Identify which cell holds the provided text, then report its [X, Y] central coordinate. 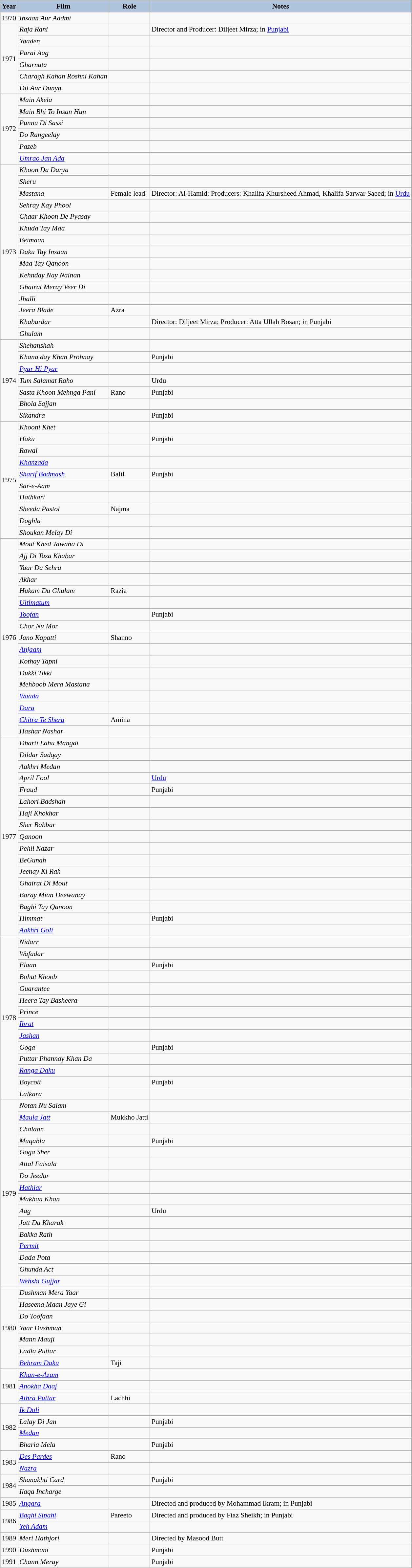
Director: Diljeet Mirza; Producer: Atta Ullah Bosan; in Punjabi [281, 322]
Razia [129, 591]
Main Bhi To Insan Hun [63, 112]
1986 [9, 1521]
Azra [129, 310]
Umrao Jan Ada [63, 158]
Fraud [63, 790]
Haku [63, 439]
Himmat [63, 919]
Ajj Di Taza Khabar [63, 556]
Khanzada [63, 463]
Yaaden [63, 41]
Puttar Phannay Khan Da [63, 1059]
April Fool [63, 778]
BeGunah [63, 860]
Raja Rani [63, 30]
1989 [9, 1538]
Mout Khed Jawana Di [63, 544]
Shoukan Melay Di [63, 533]
Mehboob Mera Mastana [63, 685]
Ghairat Meray Veer Di [63, 287]
Guarantee [63, 989]
Prince [63, 1012]
Akhar [63, 579]
Ik Doli [63, 1410]
Ghairat Di Mout [63, 883]
1975 [9, 480]
Chaar Khoon De Pyasay [63, 217]
Khooni Khet [63, 427]
Ibrat [63, 1024]
Dada Pota [63, 1258]
Yaar Dushman [63, 1328]
1976 [9, 638]
Parai Aag [63, 53]
Jashan [63, 1035]
1973 [9, 252]
Punnu Di Sassi [63, 123]
Attal Faisala [63, 1164]
Lalay Di Jan [63, 1422]
Shanakhti Card [63, 1480]
1977 [9, 837]
Sasta Khoon Mehnga Pani [63, 392]
1978 [9, 1018]
Behram Daku [63, 1363]
Goga [63, 1047]
Pazeb [63, 147]
Bohat Khoob [63, 977]
Hathkari [63, 497]
Khana day Khan Prohnay [63, 357]
Directed and produced by Mohammad Ikram; in Punjabi [281, 1503]
Ghulam [63, 334]
Mann Mauji [63, 1339]
1980 [9, 1328]
Shehanshah [63, 345]
Khan-e-Azam [63, 1375]
Ladla Puttar [63, 1351]
1971 [9, 59]
Chann Meray [63, 1562]
Daku Tay Insaan [63, 252]
Ghunda Act [63, 1270]
Jano Kapatti [63, 638]
1984 [9, 1486]
Hukam Da Ghulam [63, 591]
Khuda Tay Maa [63, 229]
Wehshi Gujjar [63, 1281]
Heera Tay Basheera [63, 1000]
1972 [9, 129]
Directed by Masood Butt [281, 1538]
Muqabla [63, 1141]
Ultimatum [63, 603]
Elaan [63, 965]
Khoon Da Darya [63, 170]
Tum Salamat Raho [63, 381]
Makhan Khan [63, 1199]
Dushman Mera Yaar [63, 1293]
Kothay Tapni [63, 661]
Bharia Mela [63, 1445]
Waada [63, 696]
Qanoon [63, 837]
Female lead [129, 193]
Gharnata [63, 65]
Des Pardes [63, 1457]
Toofan [63, 615]
1991 [9, 1562]
Sehray Kay Phool [63, 205]
Do Jeedar [63, 1176]
Hathiar [63, 1187]
Director and Producer: Diljeet Mirza; in Punjabi [281, 30]
Do Rangeelay [63, 135]
Pareeto [129, 1515]
Goga Sher [63, 1152]
Sheeda Pastol [63, 509]
Dushmani [63, 1550]
Sharif Badmash [63, 474]
Haji Khokhar [63, 813]
1979 [9, 1193]
Medan [63, 1433]
1981 [9, 1386]
Bhola Sajjan [63, 404]
Yaar Da Sehra [63, 568]
Kehnday Nay Nainan [63, 275]
Dara [63, 708]
Najma [129, 509]
Jhalli [63, 299]
Jeenay Ki Rah [63, 872]
Director: Al-Hamid; Producers: Khalifa Khursheed Ahmad, Khalifa Sarwar Saeed; in Urdu [281, 193]
Aakhri Goli [63, 930]
Dil Aur Dunya [63, 88]
Charagh Kahan Roshni Kahan [63, 76]
Ranga Daku [63, 1071]
Dharti Lahu Mangdi [63, 743]
1974 [9, 380]
Haseena Maan Jaye Gi [63, 1305]
Chor Nu Mor [63, 626]
1970 [9, 18]
Bakka Rath [63, 1234]
Athra Puttar [63, 1398]
Angara [63, 1503]
Nidarr [63, 942]
Sheru [63, 182]
Baghi Tay Qanoon [63, 907]
Main Akela [63, 100]
Insaan Aur Aadmi [63, 18]
1985 [9, 1503]
Notes [281, 6]
Baghi Sipahi [63, 1515]
Hashar Nashar [63, 731]
Directed and produced by Fiaz Sheikh; in Punjabi [281, 1515]
Role [129, 6]
1990 [9, 1550]
Nazra [63, 1468]
Pyar Hi Pyar [63, 369]
Dildar Sadqay [63, 755]
Dukki Tikki [63, 673]
Chalaan [63, 1129]
Mastana [63, 193]
Chitra Te Shera [63, 720]
Mukkho Jatti [129, 1118]
Permit [63, 1246]
Notan Nu Salam [63, 1106]
Maula Jatt [63, 1118]
Baray Mian Deewanay [63, 895]
Year [9, 6]
Sher Babbar [63, 825]
Wafadar [63, 954]
Anjaam [63, 650]
Doghla [63, 521]
Rawal [63, 451]
Film [63, 6]
Lalkara [63, 1094]
Anokha Daaj [63, 1386]
Khabardar [63, 322]
Lachhi [129, 1398]
Ilaqa Incharge [63, 1492]
Lahori Badshah [63, 802]
1982 [9, 1427]
Meri Hathjori [63, 1538]
Jatt Da Kharak [63, 1223]
Pehli Nazar [63, 848]
Sikandra [63, 416]
Boycott [63, 1082]
Beimaan [63, 240]
1983 [9, 1462]
Maa Tay Qanoon [63, 264]
Yeh Adam [63, 1527]
Balil [129, 474]
Aag [63, 1211]
Aakhri Medan [63, 767]
Taji [129, 1363]
Sar-e-Aam [63, 486]
Jeera Blade [63, 310]
Shanno [129, 638]
Do Toofaan [63, 1316]
Amina [129, 720]
